Extract the (X, Y) coordinate from the center of the cell holding the provided text.  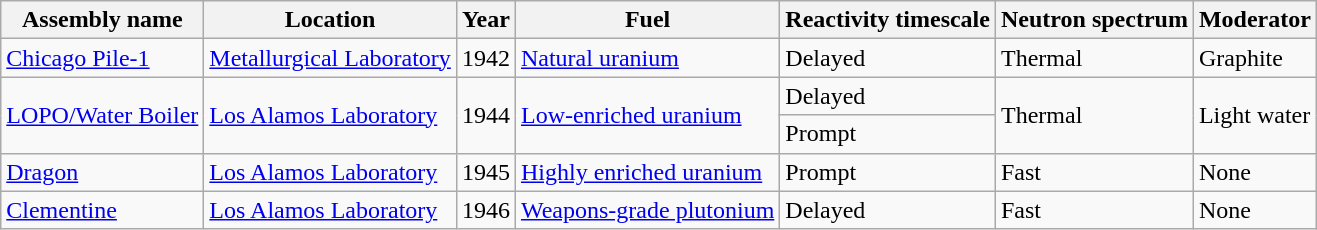
Dragon (102, 172)
LOPO/Water Boiler (102, 115)
Metallurgical Laboratory (330, 58)
Neutron spectrum (1094, 20)
Year (486, 20)
Chicago Pile-1 (102, 58)
Light water (1254, 115)
Location (330, 20)
Reactivity timescale (888, 20)
1942 (486, 58)
Weapons-grade plutonium (647, 210)
Clementine (102, 210)
Natural uranium (647, 58)
Highly enriched uranium (647, 172)
Low-enriched uranium (647, 115)
Moderator (1254, 20)
Fuel (647, 20)
1946 (486, 210)
1944 (486, 115)
Assembly name (102, 20)
1945 (486, 172)
Graphite (1254, 58)
